Extract the [x, y] coordinate from the center of the cell holding the provided text.  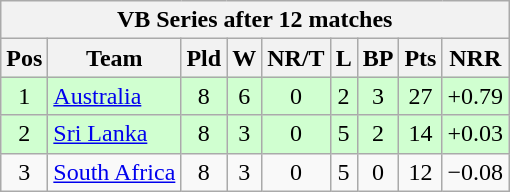
Pld [204, 58]
14 [420, 134]
Pos [24, 58]
VB Series after 12 matches [255, 20]
Pts [420, 58]
1 [24, 96]
NR/T [296, 58]
W [244, 58]
−0.08 [476, 172]
Team [114, 58]
6 [244, 96]
+0.03 [476, 134]
Sri Lanka [114, 134]
27 [420, 96]
12 [420, 172]
BP [378, 58]
NRR [476, 58]
+0.79 [476, 96]
L [344, 58]
Australia [114, 96]
South Africa [114, 172]
